For the text-containing cell, return its midpoint in [X, Y] coordinate format. 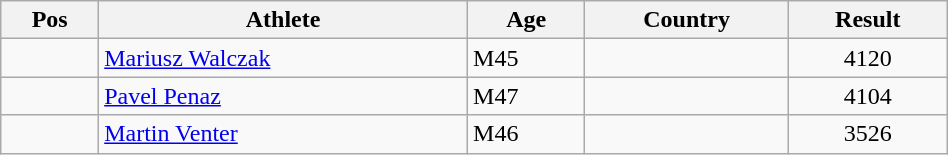
4120 [868, 58]
3526 [868, 134]
Mariusz Walczak [284, 58]
M45 [526, 58]
Age [526, 20]
Pavel Penaz [284, 96]
Result [868, 20]
M47 [526, 96]
4104 [868, 96]
Athlete [284, 20]
M46 [526, 134]
Country [686, 20]
Pos [50, 20]
Martin Venter [284, 134]
